Locate the cell with the specified text and output its [x, y] center coordinate. 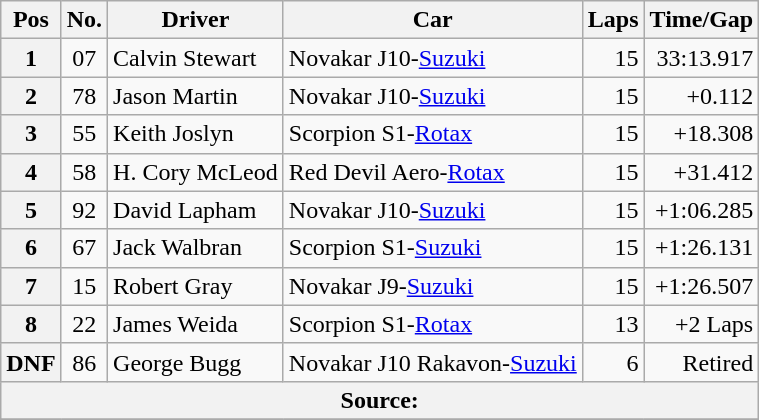
+31.412 [702, 172]
+2 Laps [702, 324]
David Lapham [196, 210]
78 [84, 96]
Novakar J10 Rakavon-Suzuki [432, 362]
67 [84, 248]
8 [31, 324]
Calvin Stewart [196, 58]
Novakar J9-Suzuki [432, 286]
33:13.917 [702, 58]
+1:06.285 [702, 210]
Keith Joslyn [196, 134]
2 [31, 96]
Robert Gray [196, 286]
Jack Walbran [196, 248]
Car [432, 20]
22 [84, 324]
Driver [196, 20]
DNF [31, 362]
No. [84, 20]
H. Cory McLeod [196, 172]
3 [31, 134]
86 [84, 362]
55 [84, 134]
George Bugg [196, 362]
7 [31, 286]
Red Devil Aero-Rotax [432, 172]
+1:26.507 [702, 286]
92 [84, 210]
07 [84, 58]
Pos [31, 20]
+1:26.131 [702, 248]
Source: [380, 400]
+0.112 [702, 96]
Time/Gap [702, 20]
58 [84, 172]
James Weida [196, 324]
Scorpion S1-Suzuki [432, 248]
1 [31, 58]
4 [31, 172]
+18.308 [702, 134]
Jason Martin [196, 96]
Retired [702, 362]
13 [613, 324]
Laps [613, 20]
5 [31, 210]
